Determine the (X, Y) coordinate at the center of the cell enclosing the given text.  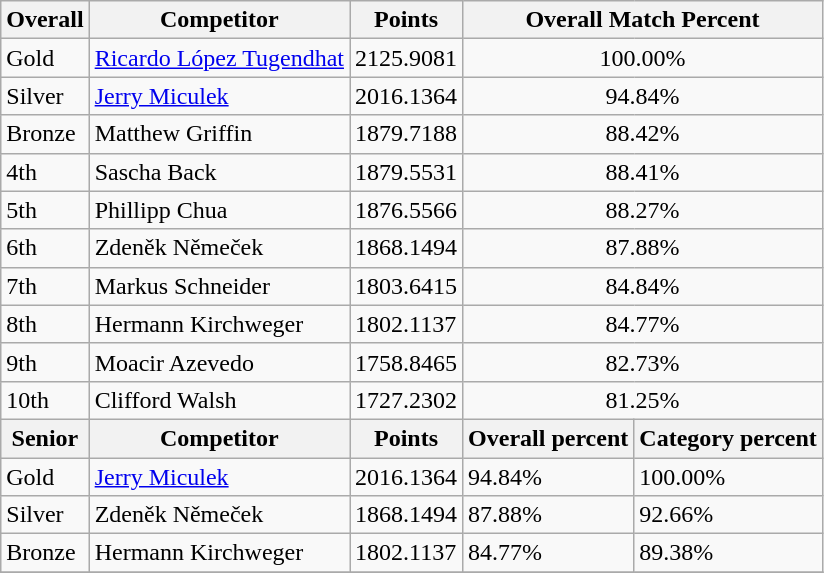
1803.6415 (406, 286)
Category percent (728, 438)
92.66% (728, 515)
88.41% (643, 172)
Overall percent (548, 438)
1758.8465 (406, 362)
Phillipp Chua (219, 210)
8th (45, 324)
Clifford Walsh (219, 400)
Matthew Griffin (219, 134)
1876.5566 (406, 210)
1727.2302 (406, 400)
1879.5531 (406, 172)
88.42% (643, 134)
10th (45, 400)
89.38% (728, 553)
84.84% (643, 286)
9th (45, 362)
Moacir Azevedo (219, 362)
Ricardo López Tugendhat (219, 58)
Sascha Back (219, 172)
Overall (45, 20)
Overall Match Percent (643, 20)
4th (45, 172)
88.27% (643, 210)
7th (45, 286)
82.73% (643, 362)
Senior (45, 438)
81.25% (643, 400)
2125.9081 (406, 58)
5th (45, 210)
6th (45, 248)
1879.7188 (406, 134)
Markus Schneider (219, 286)
